Provide the (X, Y) coordinate of the cell's center where the given text is located.  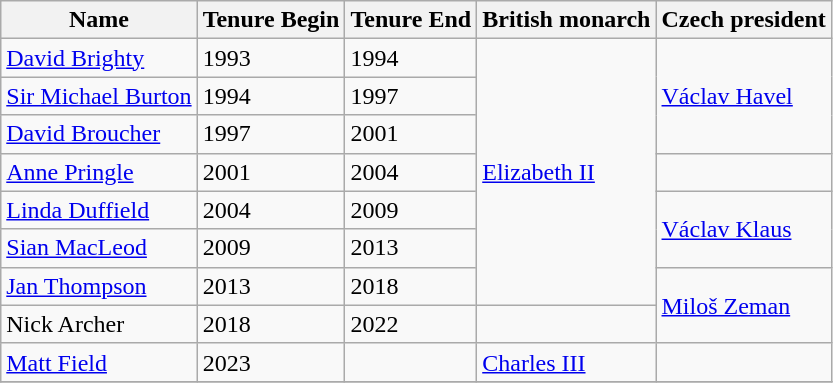
Václav Klaus (744, 229)
Nick Archer (99, 324)
Charles III (566, 362)
Sir Michael Burton (99, 96)
Tenure End (411, 20)
Czech president (744, 20)
Matt Field (99, 362)
Tenure Begin (271, 20)
2022 (411, 324)
Elizabeth II (566, 172)
Name (99, 20)
Sian MacLeod (99, 248)
David Brighty (99, 58)
Jan Thompson (99, 286)
David Broucher (99, 134)
Václav Havel (744, 96)
British monarch (566, 20)
Linda Duffield (99, 210)
Anne Pringle (99, 172)
Miloš Zeman (744, 305)
1993 (271, 58)
2023 (271, 362)
